Capture the cell that displays the provided text and extract its (x, y) central coordinate. 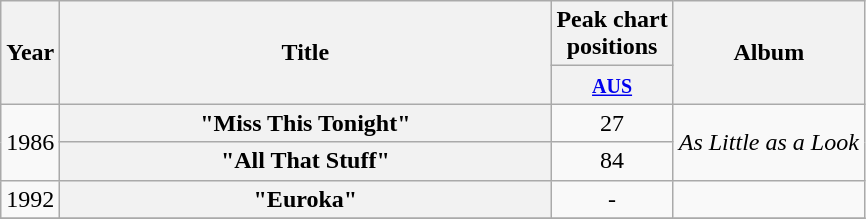
"Miss This Tonight" (306, 123)
- (612, 199)
1992 (30, 199)
AUS (612, 85)
27 (612, 123)
Year (30, 52)
"All That Stuff" (306, 161)
1986 (30, 142)
84 (612, 161)
Album (768, 52)
Title (306, 52)
Peak chartpositions (612, 34)
"Euroka" (306, 199)
As Little as a Look (768, 142)
